Identify which cell holds the provided text, then report its (X, Y) central coordinate. 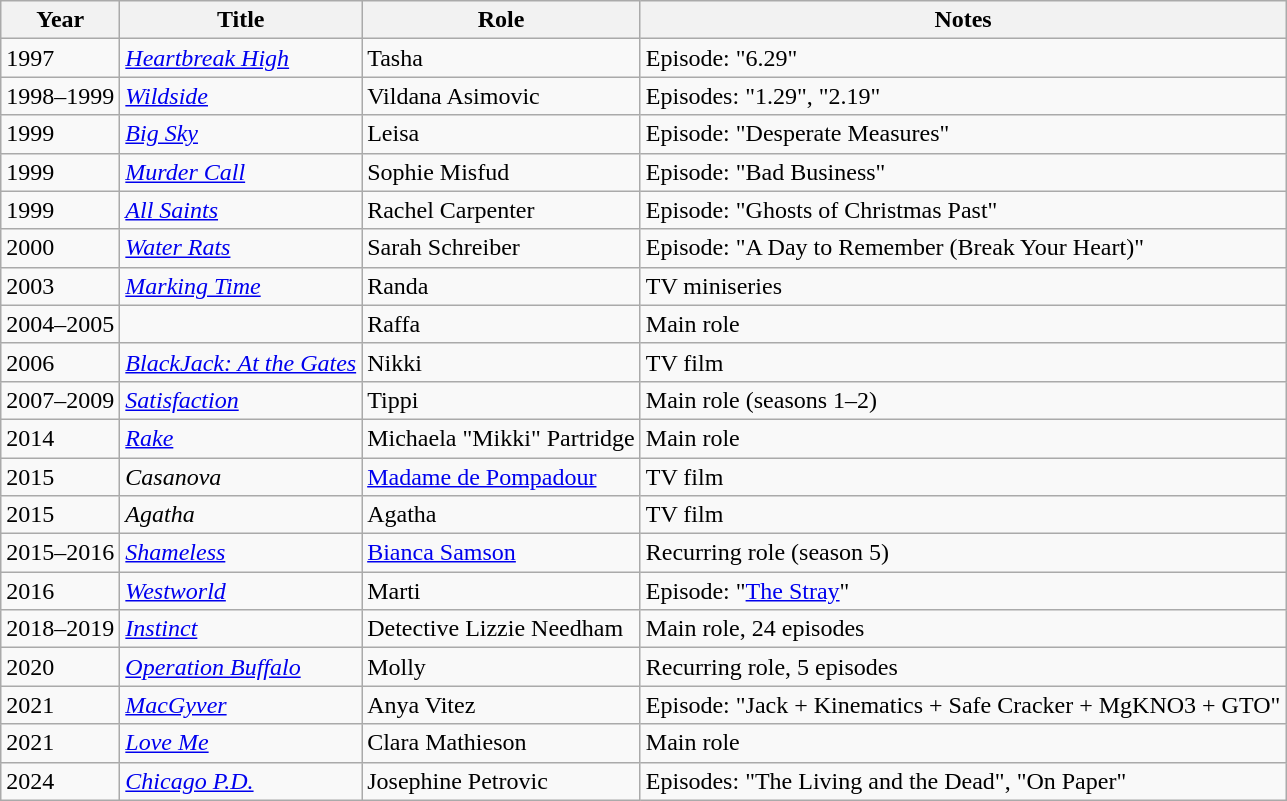
Year (60, 20)
Episode: "A Day to Remember (Break Your Heart)" (963, 248)
Murder Call (241, 172)
Westworld (241, 591)
Big Sky (241, 134)
Instinct (241, 629)
Marking Time (241, 286)
Operation Buffalo (241, 667)
Wildside (241, 96)
Episodes: "1.29", "2.19" (963, 96)
2004–2005 (60, 324)
2007–2009 (60, 400)
Rachel Carpenter (502, 210)
Madame de Pompadour (502, 477)
1998–1999 (60, 96)
Sarah Schreiber (502, 248)
Episode: "The Stray" (963, 591)
Shameless (241, 553)
Bianca Samson (502, 553)
Recurring role (season 5) (963, 553)
Episode: "6.29" (963, 58)
Main role (seasons 1–2) (963, 400)
Episode: "Desperate Measures" (963, 134)
Clara Mathieson (502, 743)
2003 (60, 286)
MacGyver (241, 705)
Rake (241, 438)
TV miniseries (963, 286)
Recurring role, 5 episodes (963, 667)
1997 (60, 58)
All Saints (241, 210)
Role (502, 20)
Episode: "Ghosts of Christmas Past" (963, 210)
Molly (502, 667)
2014 (60, 438)
2006 (60, 362)
Casanova (241, 477)
Chicago P.D. (241, 781)
Raffa (502, 324)
Episode: "Bad Business" (963, 172)
2000 (60, 248)
Josephine Petrovic (502, 781)
Satisfaction (241, 400)
2020 (60, 667)
2018–2019 (60, 629)
Sophie Misfud (502, 172)
Detective Lizzie Needham (502, 629)
Vildana Asimovic (502, 96)
Heartbreak High (241, 58)
Michaela "Mikki" Partridge (502, 438)
Marti (502, 591)
Water Rats (241, 248)
Tippi (502, 400)
Love Me (241, 743)
Randa (502, 286)
2016 (60, 591)
Anya Vitez (502, 705)
Tasha (502, 58)
Leisa (502, 134)
2015–2016 (60, 553)
BlackJack: At the Gates (241, 362)
Main role, 24 episodes (963, 629)
Nikki (502, 362)
Episode: "Jack + Kinematics + Safe Cracker + MgKNO3 + GTO" (963, 705)
Notes (963, 20)
2024 (60, 781)
Title (241, 20)
Episodes: "The Living and the Dead", "On Paper" (963, 781)
